Pinpoint the cell where the given text exists, returning its [x, y] midpoint coordinate. 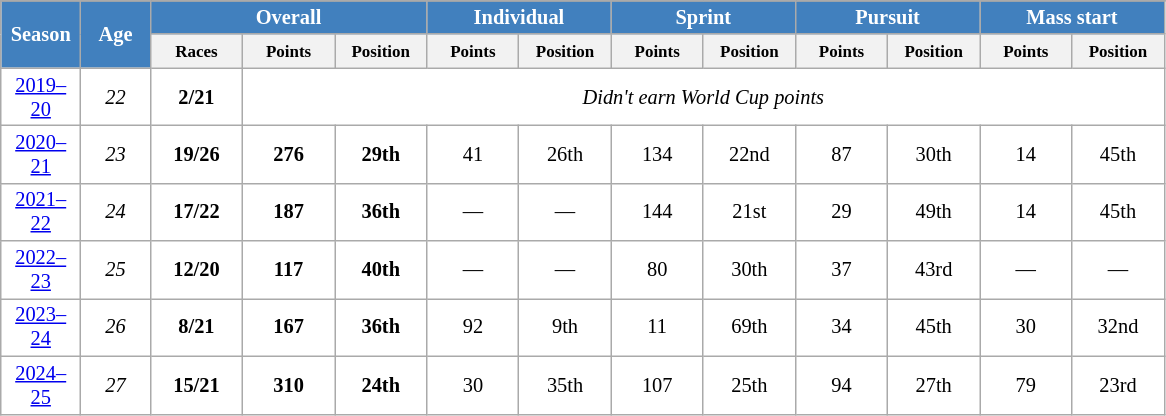
Individual [519, 17]
11 [657, 327]
2024–25 [41, 385]
Sprint [703, 17]
26 [116, 327]
27th [934, 385]
107 [657, 385]
22 [116, 97]
19/26 [196, 154]
23rd [1118, 385]
Season [41, 34]
80 [657, 270]
2022–23 [41, 270]
25th [749, 385]
276 [288, 154]
12/20 [196, 270]
40th [381, 270]
24 [116, 212]
9th [565, 327]
2019–20 [41, 97]
24th [381, 385]
21st [749, 212]
69th [749, 327]
167 [288, 327]
94 [841, 385]
117 [288, 270]
29th [381, 154]
2020–21 [41, 154]
15/21 [196, 385]
25 [116, 270]
2023–24 [41, 327]
2/21 [196, 97]
Mass start [1072, 17]
49th [934, 212]
23 [116, 154]
22nd [749, 154]
Races [196, 51]
187 [288, 212]
92 [473, 327]
2021–22 [41, 212]
32nd [1118, 327]
Overall [288, 17]
26th [565, 154]
43rd [934, 270]
79 [1026, 385]
8/21 [196, 327]
27 [116, 385]
Didn't earn World Cup points [703, 97]
Age [116, 34]
134 [657, 154]
144 [657, 212]
310 [288, 385]
41 [473, 154]
Pursuit [887, 17]
34 [841, 327]
87 [841, 154]
29 [841, 212]
17/22 [196, 212]
37 [841, 270]
35th [565, 385]
